Find where the given text appears and provide that cell's center as (X, Y) coordinate. 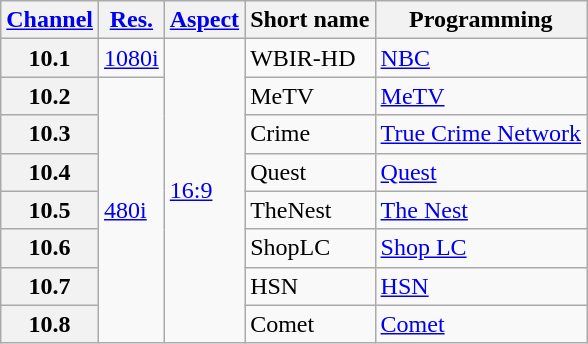
Programming (481, 20)
10.6 (50, 248)
10.4 (50, 172)
ShopLC (310, 248)
10.8 (50, 324)
10.5 (50, 210)
Shop LC (481, 248)
Short name (310, 20)
True Crime Network (481, 134)
Aspect (204, 20)
1080i (132, 58)
Channel (50, 20)
10.1 (50, 58)
TheNest (310, 210)
16:9 (204, 191)
The Nest (481, 210)
NBC (481, 58)
10.2 (50, 96)
Crime (310, 134)
10.7 (50, 286)
Res. (132, 20)
10.3 (50, 134)
480i (132, 210)
WBIR-HD (310, 58)
